Capture the cell that displays the provided text and extract its [X, Y] central coordinate. 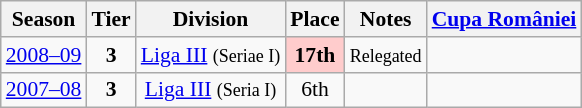
Relegated [386, 55]
Notes [386, 19]
Division [211, 19]
Cupa României [504, 19]
17th [314, 55]
6th [314, 90]
Liga III (Seriae I) [211, 55]
2007–08 [44, 90]
Liga III (Seria I) [211, 90]
Place [314, 19]
Season [44, 19]
2008–09 [44, 55]
Tier [110, 19]
